Determine the (X, Y) coordinate at the center of the cell enclosing the given text.  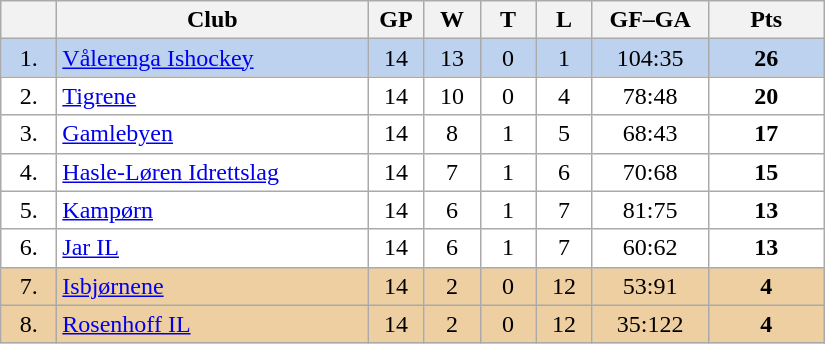
78:48 (650, 96)
2. (29, 96)
26 (766, 58)
Vålerenga Ishockey (212, 58)
35:122 (650, 324)
5 (564, 134)
60:62 (650, 248)
GP (396, 20)
3. (29, 134)
15 (766, 172)
10 (452, 96)
70:68 (650, 172)
Kampørn (212, 210)
7. (29, 286)
Hasle-Løren Idrettslag (212, 172)
Gamlebyen (212, 134)
Jar IL (212, 248)
81:75 (650, 210)
Isbjørnene (212, 286)
L (564, 20)
6. (29, 248)
T (508, 20)
Pts (766, 20)
Rosenhoff IL (212, 324)
4. (29, 172)
5. (29, 210)
8 (452, 134)
Tigrene (212, 96)
Club (212, 20)
68:43 (650, 134)
GF–GA (650, 20)
20 (766, 96)
53:91 (650, 286)
17 (766, 134)
104:35 (650, 58)
1. (29, 58)
W (452, 20)
8. (29, 324)
